Detect which cell encompasses the target text, then output its [X, Y] center coordinate. 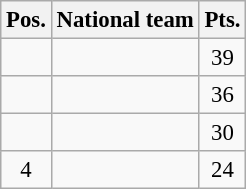
30 [222, 133]
36 [222, 95]
24 [222, 170]
39 [222, 58]
National team [125, 20]
4 [26, 170]
Pts. [222, 20]
Pos. [26, 20]
